Capture the cell that displays the provided text and extract its [X, Y] central coordinate. 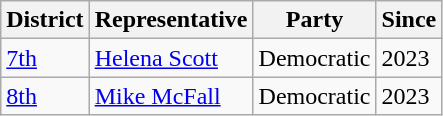
District [45, 20]
8th [45, 96]
Mike McFall [171, 96]
Helena Scott [171, 58]
Representative [171, 20]
7th [45, 58]
Since [409, 20]
Party [314, 20]
